Return [x, y] of the center of cell containing provided text 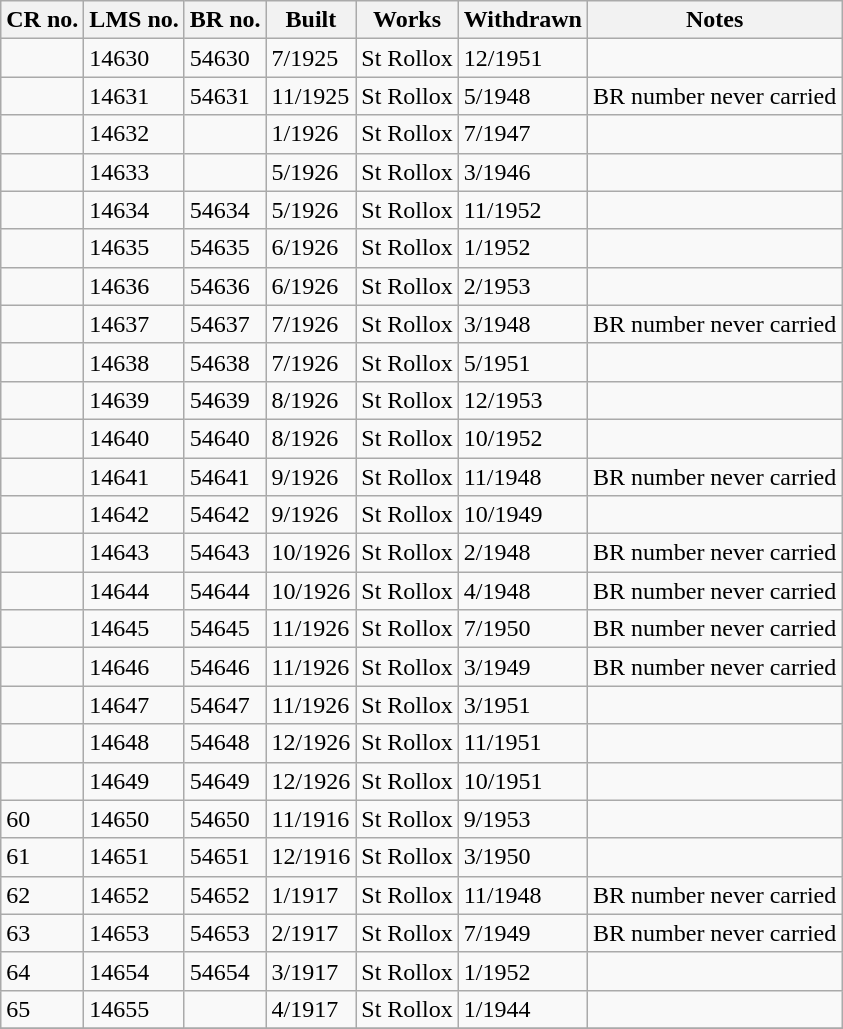
54630 [225, 58]
65 [42, 1009]
14653 [134, 933]
14648 [134, 743]
3/1946 [522, 172]
3/1948 [522, 324]
14641 [134, 477]
2/1948 [522, 553]
5/1948 [522, 96]
54637 [225, 324]
7/1947 [522, 134]
14636 [134, 286]
7/1950 [522, 629]
54639 [225, 400]
12/1953 [522, 400]
Built [311, 20]
14646 [134, 667]
14642 [134, 515]
54643 [225, 553]
Notes [715, 20]
14649 [134, 781]
61 [42, 857]
14645 [134, 629]
14633 [134, 172]
11/1951 [522, 743]
10/1952 [522, 438]
54631 [225, 96]
14647 [134, 705]
3/1950 [522, 857]
Works [407, 20]
3/1917 [311, 971]
7/1925 [311, 58]
14650 [134, 819]
54644 [225, 591]
54640 [225, 438]
54638 [225, 362]
54634 [225, 210]
10/1949 [522, 515]
3/1949 [522, 667]
54647 [225, 705]
4/1917 [311, 1009]
2/1917 [311, 933]
5/1951 [522, 362]
10/1951 [522, 781]
14631 [134, 96]
14643 [134, 553]
14640 [134, 438]
14655 [134, 1009]
12/1951 [522, 58]
2/1953 [522, 286]
14634 [134, 210]
4/1948 [522, 591]
54654 [225, 971]
60 [42, 819]
54636 [225, 286]
1/1917 [311, 895]
14638 [134, 362]
Withdrawn [522, 20]
3/1951 [522, 705]
64 [42, 971]
54641 [225, 477]
14644 [134, 591]
14637 [134, 324]
1/1926 [311, 134]
14639 [134, 400]
CR no. [42, 20]
14630 [134, 58]
BR no. [225, 20]
14632 [134, 134]
14652 [134, 895]
11/1925 [311, 96]
62 [42, 895]
11/1916 [311, 819]
63 [42, 933]
7/1949 [522, 933]
54642 [225, 515]
54652 [225, 895]
54653 [225, 933]
54648 [225, 743]
12/1916 [311, 857]
54635 [225, 248]
54645 [225, 629]
54650 [225, 819]
11/1952 [522, 210]
9/1953 [522, 819]
14635 [134, 248]
54646 [225, 667]
14654 [134, 971]
1/1944 [522, 1009]
14651 [134, 857]
54651 [225, 857]
LMS no. [134, 20]
54649 [225, 781]
